From the cell containing the given text, extract its center point as [x, y] coordinate. 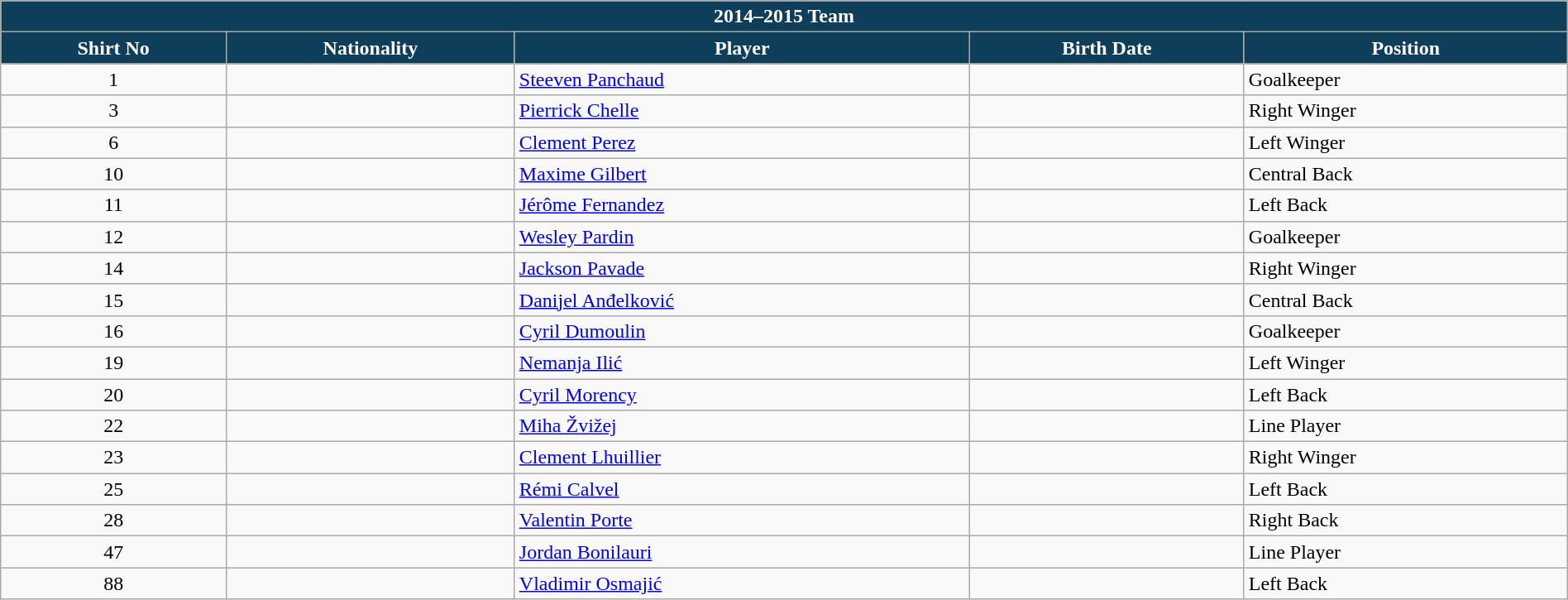
Danijel Anđelković [742, 300]
Jordan Bonilauri [742, 552]
6 [114, 142]
Cyril Morency [742, 395]
Rémi Calvel [742, 489]
28 [114, 521]
Right Back [1406, 521]
19 [114, 362]
47 [114, 552]
2014–2015 Team [784, 17]
Vladimir Osmajić [742, 583]
Player [742, 48]
88 [114, 583]
20 [114, 395]
Nemanja Ilić [742, 362]
Jérôme Fernandez [742, 205]
Jackson Pavade [742, 268]
Steeven Panchaud [742, 79]
25 [114, 489]
Pierrick Chelle [742, 111]
Clement Perez [742, 142]
Wesley Pardin [742, 237]
1 [114, 79]
Clement Lhuillier [742, 458]
Valentin Porte [742, 521]
22 [114, 426]
15 [114, 300]
12 [114, 237]
Nationality [370, 48]
Birth Date [1107, 48]
Cyril Dumoulin [742, 331]
16 [114, 331]
3 [114, 111]
11 [114, 205]
14 [114, 268]
10 [114, 174]
Miha Žvižej [742, 426]
Position [1406, 48]
Maxime Gilbert [742, 174]
23 [114, 458]
Shirt No [114, 48]
